Output the (x, y) coordinate of the center of the cell containing the given text.  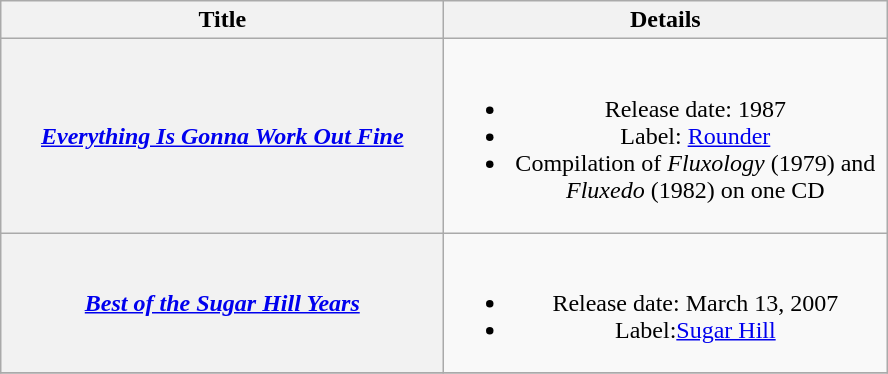
Release date: 1987Label: RounderCompilation of Fluxology (1979) and Fluxedo (1982) on one CD (666, 136)
Details (666, 20)
Title (222, 20)
Release date: March 13, 2007Label:Sugar Hill (666, 303)
Everything Is Gonna Work Out Fine (222, 136)
Best of the Sugar Hill Years (222, 303)
